Capture the cell that displays the provided text and extract its [X, Y] central coordinate. 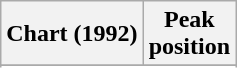
Peakposition [189, 34]
Chart (1992) [72, 34]
